From the cell containing the given text, extract its center point as [x, y] coordinate. 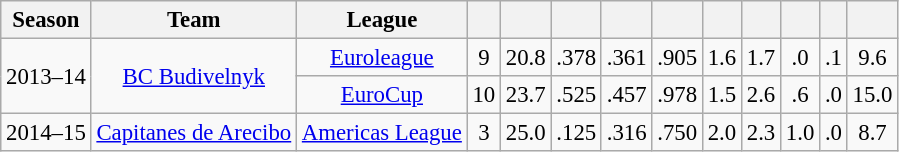
.750 [677, 133]
.525 [576, 95]
League [382, 20]
EuroCup [382, 95]
BC Budivelnyk [194, 76]
2014–15 [46, 133]
8.7 [872, 133]
.125 [576, 133]
23.7 [526, 95]
3 [484, 133]
Season [46, 20]
9 [484, 58]
25.0 [526, 133]
1.0 [800, 133]
.457 [626, 95]
Capitanes de Arecibo [194, 133]
.905 [677, 58]
1.7 [760, 58]
.1 [834, 58]
.978 [677, 95]
2.6 [760, 95]
.316 [626, 133]
2013–14 [46, 76]
9.6 [872, 58]
20.8 [526, 58]
1.5 [722, 95]
.378 [576, 58]
Team [194, 20]
Euroleague [382, 58]
.6 [800, 95]
2.3 [760, 133]
Americas League [382, 133]
2.0 [722, 133]
.361 [626, 58]
15.0 [872, 95]
10 [484, 95]
1.6 [722, 58]
